Find where the given text appears and provide that cell's center as (x, y) coordinate. 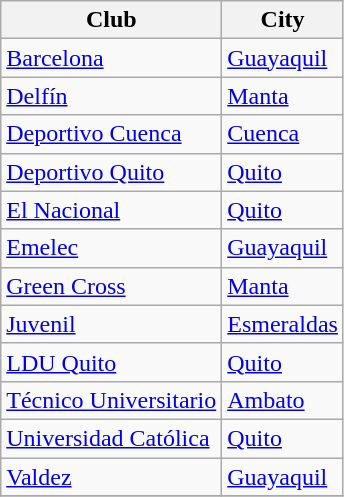
LDU Quito (112, 362)
Deportivo Cuenca (112, 134)
Universidad Católica (112, 438)
Green Cross (112, 286)
Esmeraldas (283, 324)
Técnico Universitario (112, 400)
Valdez (112, 477)
Emelec (112, 248)
Juvenil (112, 324)
Deportivo Quito (112, 172)
Barcelona (112, 58)
Ambato (283, 400)
Cuenca (283, 134)
City (283, 20)
Club (112, 20)
El Nacional (112, 210)
Delfín (112, 96)
